Scan for the cell matching the given text and deliver its [X, Y] coordinate at center. 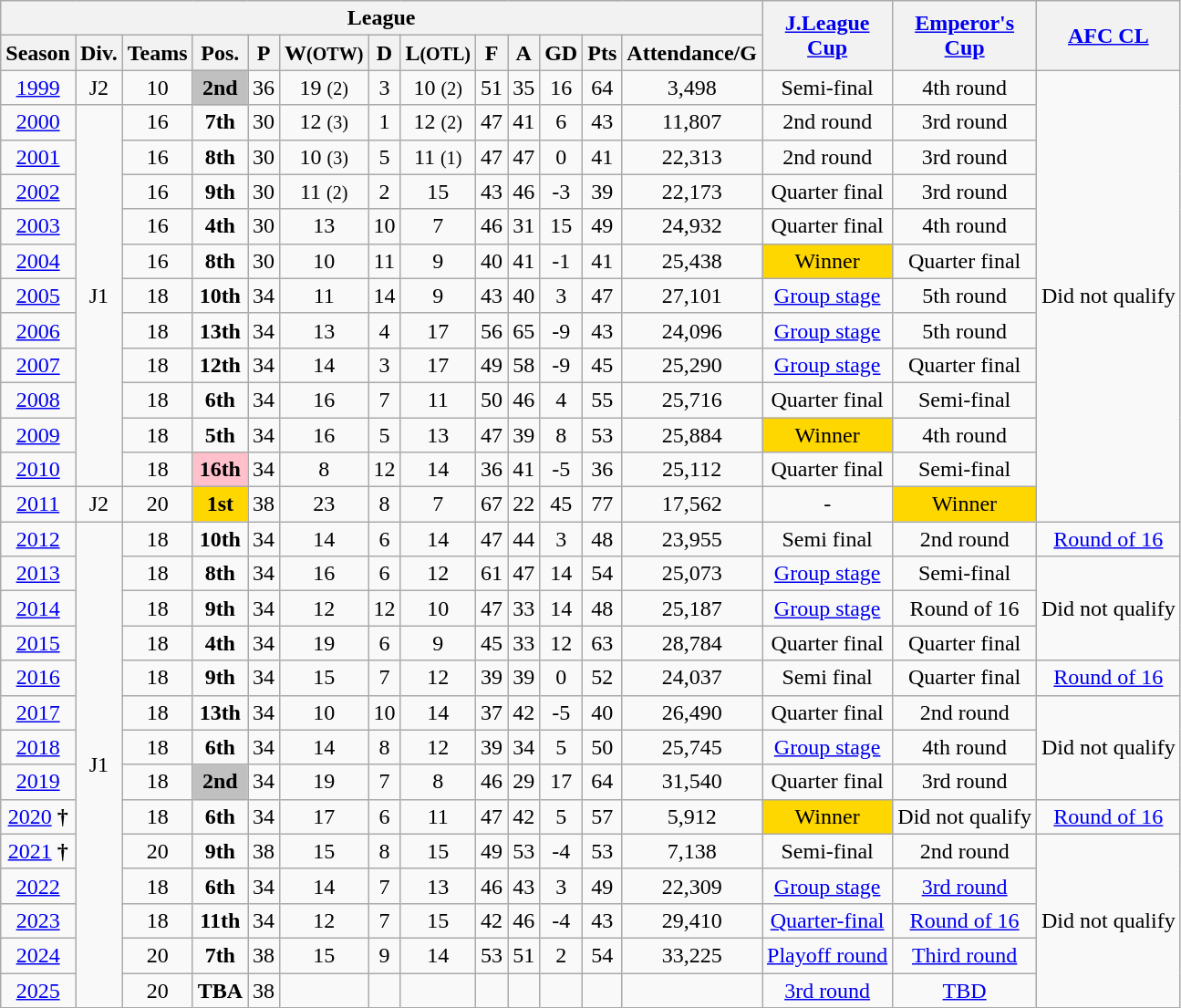
Emperor'sCup [965, 36]
10 (3) [325, 157]
2011 [38, 504]
22,173 [692, 192]
Quarter-final [828, 920]
TBA [220, 990]
56 [492, 330]
2012 [38, 539]
77 [602, 504]
Teams [157, 53]
12 (3) [325, 122]
55 [602, 400]
Div. [98, 53]
52 [602, 678]
31,540 [692, 782]
2004 [38, 261]
1999 [38, 88]
25,290 [692, 365]
12 (2) [438, 122]
67 [492, 504]
25,112 [692, 470]
25,438 [692, 261]
F [492, 53]
25,073 [692, 574]
A [523, 53]
24,037 [692, 678]
2021 † [38, 851]
Pts [602, 53]
65 [523, 330]
1 [385, 122]
TBD [965, 990]
28,784 [692, 643]
J.LeagueCup [828, 36]
2013 [38, 574]
22,313 [692, 157]
29,410 [692, 920]
Attendance/G [692, 53]
W(OTW) [325, 53]
2001 [38, 157]
2017 [38, 712]
25,187 [692, 608]
22,309 [692, 886]
16th [220, 470]
23,955 [692, 539]
2005 [38, 296]
61 [492, 574]
2019 [38, 782]
25,716 [692, 400]
25,884 [692, 435]
33,225 [692, 955]
2003 [38, 226]
5th [220, 435]
2020 † [38, 816]
3,498 [692, 88]
League [381, 18]
11,807 [692, 122]
1st [220, 504]
35 [523, 88]
27,101 [692, 296]
10 (2) [438, 88]
2010 [38, 470]
63 [602, 643]
L(OTL) [438, 53]
2016 [38, 678]
-3 [562, 192]
Third round [965, 955]
19 (2) [325, 88]
D [385, 53]
7,138 [692, 851]
5,912 [692, 816]
Pos. [220, 53]
23 [325, 504]
P [264, 53]
58 [523, 365]
Season [38, 53]
- [828, 504]
24,932 [692, 226]
Playoff round [828, 955]
29 [523, 782]
2002 [38, 192]
AFC CL [1108, 36]
2000 [38, 122]
11 (2) [325, 192]
12th [220, 365]
2006 [38, 330]
44 [523, 539]
2015 [38, 643]
2025 [38, 990]
17,562 [692, 504]
2009 [38, 435]
-1 [562, 261]
2018 [38, 747]
22 [523, 504]
2022 [38, 886]
11th [220, 920]
31 [523, 226]
2008 [38, 400]
26,490 [692, 712]
11 (1) [438, 157]
2023 [38, 920]
2014 [38, 608]
2007 [38, 365]
24,096 [692, 330]
25,745 [692, 747]
GD [562, 53]
2024 [38, 955]
57 [602, 816]
37 [492, 712]
